Return (X, Y) of the center of cell containing provided text 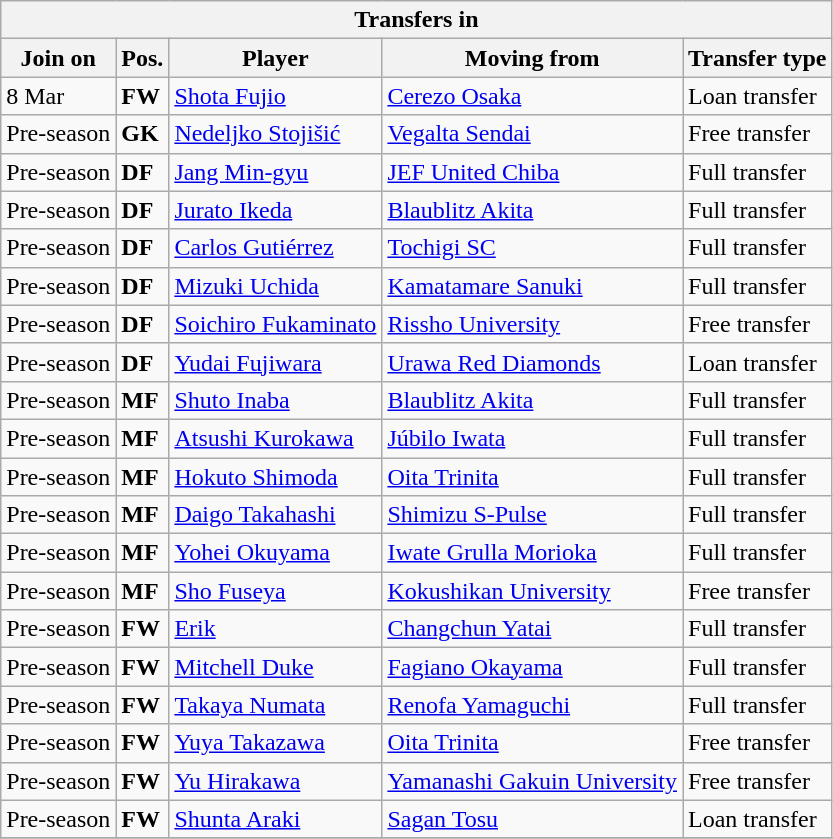
Daigo Takahashi (276, 515)
Jang Min-gyu (276, 172)
Atsushi Kurokawa (276, 438)
Sagan Tosu (532, 819)
Cerezo Osaka (532, 96)
Transfers in (416, 20)
Yudai Fujiwara (276, 362)
Urawa Red Diamonds (532, 362)
Shuto Inaba (276, 400)
GK (142, 134)
Hokuto Shimoda (276, 477)
Carlos Gutiérrez (276, 248)
Yohei Okuyama (276, 553)
Mitchell Duke (276, 667)
Vegalta Sendai (532, 134)
Yu Hirakawa (276, 781)
Iwate Grulla Morioka (532, 553)
Sho Fuseya (276, 591)
Shota Fujio (276, 96)
8 Mar (58, 96)
Mizuki Uchida (276, 286)
Renofa Yamaguchi (532, 705)
Shunta Araki (276, 819)
Kamatamare Sanuki (532, 286)
Kokushikan University (532, 591)
Transfer type (756, 58)
Rissho University (532, 324)
Player (276, 58)
Fagiano Okayama (532, 667)
Takaya Numata (276, 705)
Júbilo Iwata (532, 438)
Yamanashi Gakuin University (532, 781)
Join on (58, 58)
Erik (276, 629)
Changchun Yatai (532, 629)
Pos. (142, 58)
Moving from (532, 58)
Nedeljko Stojišić (276, 134)
Tochigi SC (532, 248)
Shimizu S-Pulse (532, 515)
JEF United Chiba (532, 172)
Soichiro Fukaminato (276, 324)
Yuya Takazawa (276, 743)
Jurato Ikeda (276, 210)
